Extract the (X, Y) coordinate from the center of the cell holding the provided text.  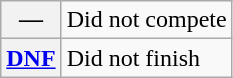
Did not finish (146, 58)
DNF (31, 58)
Did not compete (146, 20)
— (31, 20)
